Pinpoint the cell where the given text exists, returning its (X, Y) midpoint coordinate. 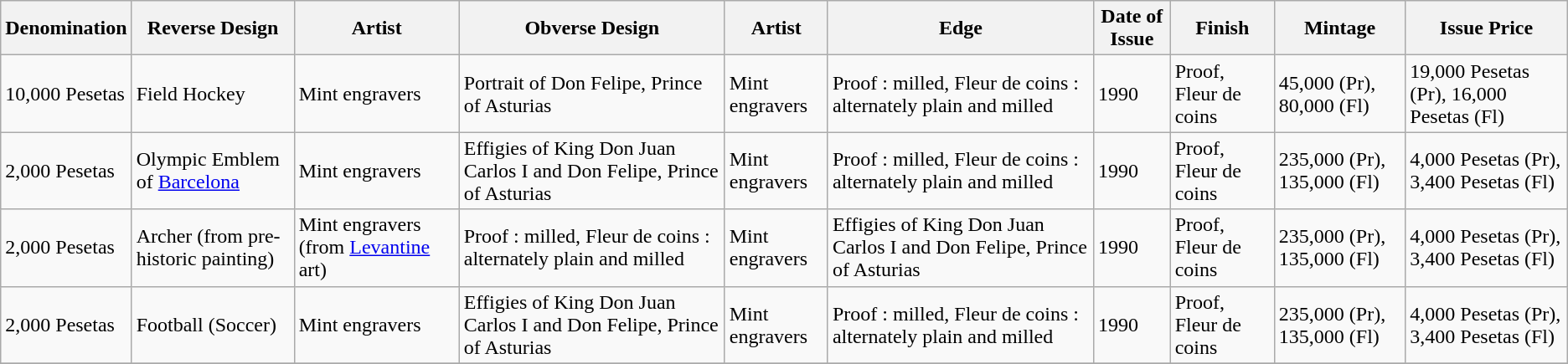
Archer (from pre-historic painting) (213, 248)
Reverse Design (213, 28)
Field Hockey (213, 94)
Issue Price (1486, 28)
Denomination (66, 28)
Finish (1222, 28)
Olympic Emblem of Barcelona (213, 171)
Football (Soccer) (213, 325)
10,000 Pesetas (66, 94)
Edge (960, 28)
45,000 (Pr), 80,000 (Fl) (1339, 94)
Obverse Design (591, 28)
Mint engravers (from Levantine art) (377, 248)
Mintage (1339, 28)
Portrait of Don Felipe, Prince of Asturias (591, 94)
Date of Issue (1132, 28)
19,000 Pesetas (Pr), 16,000 Pesetas (Fl) (1486, 94)
